Provide the (X, Y) coordinate of the cell's center where the given text is located.  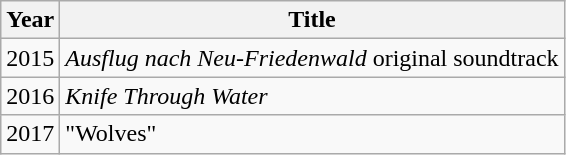
Ausflug nach Neu-Friedenwald original soundtrack (312, 58)
Title (312, 20)
"Wolves" (312, 134)
Knife Through Water (312, 96)
2016 (30, 96)
Year (30, 20)
2017 (30, 134)
2015 (30, 58)
